Provide the (x, y) coordinate of the cell's center where the given text is located.  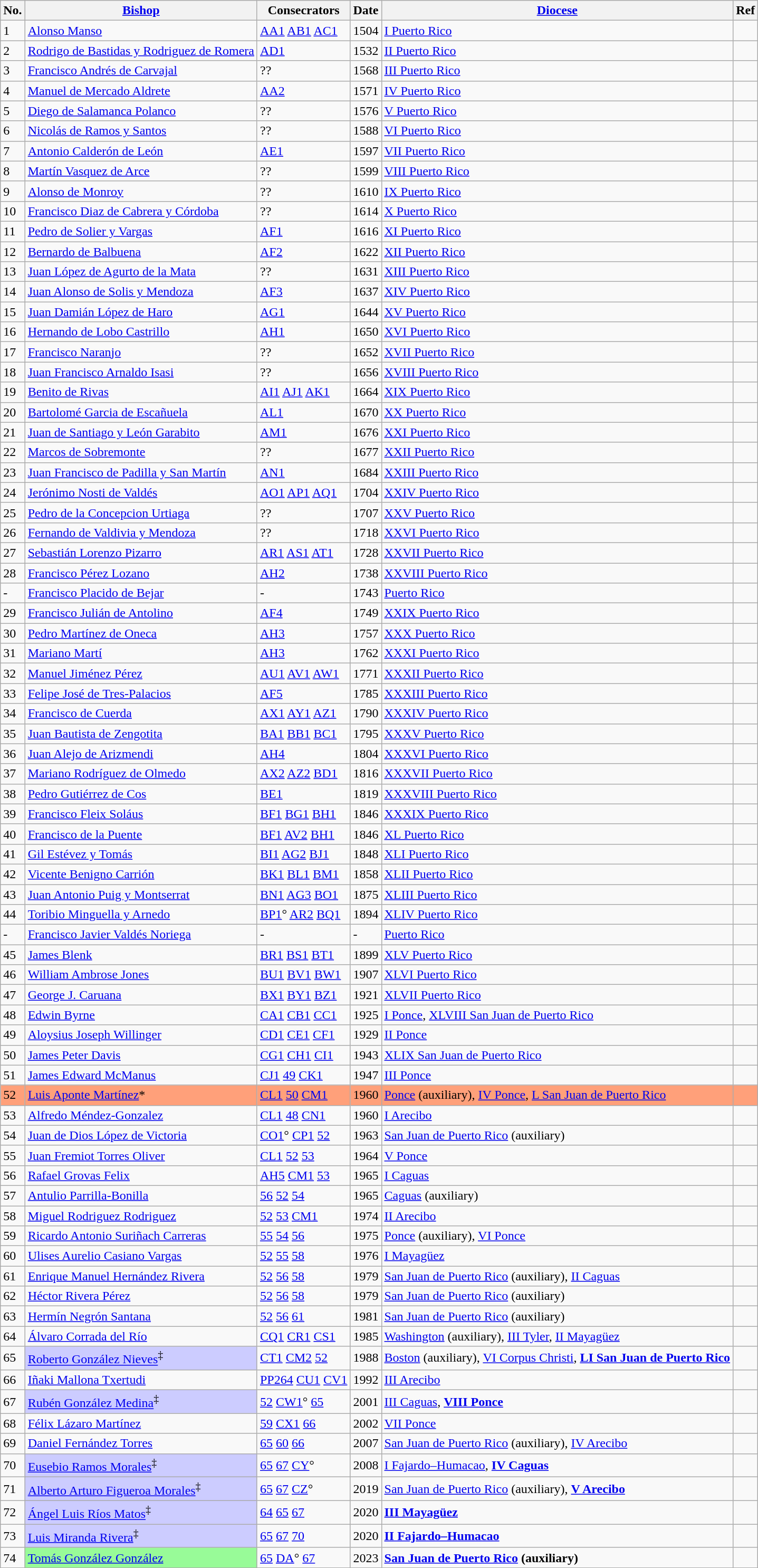
1981 (366, 1316)
73 (13, 1536)
CL1 52 53 (303, 1155)
William Ambrose Jones (141, 975)
Caguas (auxiliary) (557, 1195)
2008 (366, 1465)
1894 (366, 915)
CQ1 CR1 CS1 (303, 1336)
Ulises Aurelio Casiano Vargas (141, 1256)
Ricardo Antonio Suriñach Carreras (141, 1236)
11 (13, 231)
1976 (366, 1256)
AE1 (303, 151)
BE1 (303, 794)
1790 (366, 714)
5 (13, 111)
XIX Puerto Rico (557, 392)
VI Puerto Rico (557, 131)
2 (13, 51)
II Ponce (557, 1035)
Juan Francisco Arnaldo Isasi (141, 372)
1637 (366, 292)
III Caguas, VIII Ponce (557, 1402)
1875 (366, 895)
1664 (366, 392)
Juan Damián López de Haro (141, 312)
James Blenk (141, 955)
23 (13, 472)
56 52 54 (303, 1195)
27 (13, 553)
X Puerto Rico (557, 211)
43 (13, 895)
AO1 AP1 AQ1 (303, 492)
64 65 67 (303, 1513)
Pedro Martínez de Oneca (141, 633)
52 55 58 (303, 1256)
Juan Antonio Puig y Montserrat (141, 895)
XXIV Puerto Rico (557, 492)
XLIV Puerto Rico (557, 915)
AU1 AV1 AW1 (303, 673)
53 (13, 1115)
Francisco Andrés de Carvajal (141, 71)
XVIII Puerto Rico (557, 372)
AG1 (303, 312)
Juan de Santiago y León Garabito (141, 432)
1749 (366, 613)
1656 (366, 372)
Alfredo Méndez-Gonzalez (141, 1115)
XXII Puerto Rico (557, 452)
I Fajardo–Humacao, IV Caguas (557, 1465)
1988 (366, 1358)
32 (13, 673)
17 (13, 352)
40 (13, 834)
1622 (366, 252)
Fernando de Valdivia y Mendoza (141, 533)
1738 (366, 573)
Juan López de Agurto de la Mata (141, 272)
Luis Miranda Rivera‡ (141, 1536)
Manuel Jiménez Pérez (141, 673)
Luis Aponte Martínez* (141, 1095)
XLIX San Juan de Puerto Rico (557, 1055)
Edwin Byrne (141, 1015)
CG1 CH1 CI1 (303, 1055)
BP1° AR2 BQ1 (303, 915)
35 (13, 734)
1597 (366, 151)
1704 (366, 492)
60 (13, 1256)
I Mayagüez (557, 1256)
1670 (366, 412)
Juan Alonso de Solis y Mendoza (141, 292)
65 DA° 67 (303, 1557)
AF2 (303, 252)
BX1 BY1 BZ1 (303, 995)
VII Ponce (557, 1423)
AR1 AS1 AT1 (303, 553)
1610 (366, 191)
Toribio Minguella y Arnedo (141, 915)
II Puerto Rico (557, 51)
34 (13, 714)
61 (13, 1276)
10 (13, 211)
54 (13, 1135)
Iñaki Mallona Txertudi (141, 1380)
Héctor Rivera Pérez (141, 1296)
AM1 (303, 432)
72 (13, 1513)
64 (13, 1336)
52 CW1° 65 (303, 1402)
Diocese (557, 11)
57 (13, 1195)
XLV Puerto Rico (557, 955)
Pedro Gutiérrez de Cos (141, 794)
1650 (366, 332)
Date (366, 11)
XXIII Puerto Rico (557, 472)
XV Puerto Rico (557, 312)
2023 (366, 1557)
67 (13, 1402)
69 (13, 1443)
1571 (366, 91)
Juan de Dios López de Victoria (141, 1135)
51 (13, 1075)
25 (13, 512)
22 (13, 452)
XXIX Puerto Rico (557, 613)
1858 (366, 874)
II Arecibo (557, 1215)
Felipe José de Tres-Palacios (141, 693)
Vicente Benigno Carrión (141, 874)
Sebastián Lorenzo Pizarro (141, 553)
Daniel Fernández Torres (141, 1443)
20 (13, 412)
AA1 AB1 AC1 (303, 31)
1985 (366, 1336)
Alonso de Monroy (141, 191)
Rafael Grovas Felix (141, 1175)
2019 (366, 1489)
XXXIX Puerto Rico (557, 814)
1757 (366, 633)
AF4 (303, 613)
CO1° CP1 52 (303, 1135)
AH5 CM1 53 (303, 1175)
55 54 56 (303, 1236)
50 (13, 1055)
V Puerto Rico (557, 111)
47 (13, 995)
XLIII Puerto Rico (557, 895)
1974 (366, 1215)
Francisco de la Puente (141, 834)
XXXV Puerto Rico (557, 734)
XXXVII Puerto Rico (557, 774)
1676 (366, 432)
AX1 AY1 AZ1 (303, 714)
1743 (366, 593)
1762 (366, 653)
AF3 (303, 292)
65 67 70 (303, 1536)
18 (13, 372)
1684 (366, 472)
1728 (366, 553)
30 (13, 633)
AH1 (303, 332)
Roberto González Nieves‡ (141, 1358)
1631 (366, 272)
James Edward McManus (141, 1075)
44 (13, 915)
63 (13, 1316)
68 (13, 1423)
66 (13, 1380)
George J. Caruana (141, 995)
1771 (366, 673)
6 (13, 131)
1616 (366, 231)
19 (13, 392)
XXXII Puerto Rico (557, 673)
VIII Puerto Rico (557, 171)
37 (13, 774)
48 (13, 1015)
BA1 BB1 BC1 (303, 734)
III Ponce (557, 1075)
Alberto Arturo Figueroa Morales‡ (141, 1489)
52 56 61 (303, 1316)
AF5 (303, 693)
1899 (366, 955)
CL1 48 CN1 (303, 1115)
BF1 BG1 BH1 (303, 814)
46 (13, 975)
Hermín Negrón Santana (141, 1316)
1992 (366, 1380)
AA2 (303, 91)
21 (13, 432)
Manuel de Mercado Aldrete (141, 91)
Pedro de Solier y Vargas (141, 231)
II Fajardo–Humacao (557, 1536)
1963 (366, 1135)
Antulio Parrilla-Bonilla (141, 1195)
39 (13, 814)
1816 (366, 774)
16 (13, 332)
1718 (366, 533)
XXXIII Puerto Rico (557, 693)
1614 (366, 211)
I Puerto Rico (557, 31)
XXXI Puerto Rico (557, 653)
74 (13, 1557)
58 (13, 1215)
IX Puerto Rico (557, 191)
Eusebio Ramos Morales‡ (141, 1465)
1975 (366, 1236)
Francisco Javier Valdés Noriega (141, 935)
1599 (366, 171)
AD1 (303, 51)
Francisco Placido de Bejar (141, 593)
1921 (366, 995)
56 (13, 1175)
Alonso Manso (141, 31)
1907 (366, 975)
45 (13, 955)
41 (13, 854)
Mariano Martí (141, 653)
Hernando de Lobo Castrillo (141, 332)
1943 (366, 1055)
XXI Puerto Rico (557, 432)
Álvaro Corrada del Río (141, 1336)
12 (13, 252)
XXV Puerto Rico (557, 512)
XVI Puerto Rico (557, 332)
Washington (auxiliary), III Tyler, II Mayagüez (557, 1336)
62 (13, 1296)
BF1 AV2 BH1 (303, 834)
AI1 AJ1 AK1 (303, 392)
I Arecibo (557, 1115)
III Mayagüez (557, 1513)
XXVI Puerto Rico (557, 533)
XXXVIII Puerto Rico (557, 794)
Pedro de la Concepcion Urtiaga (141, 512)
2001 (366, 1402)
1568 (366, 71)
Rodrigo de Bastidas y Rodriguez de Romera (141, 51)
AF1 (303, 231)
CL1 50 CM1 (303, 1095)
XI Puerto Rico (557, 231)
Juan Fremiot Torres Oliver (141, 1155)
Ponce (auxiliary), VI Ponce (557, 1236)
Ref (746, 11)
1644 (366, 312)
3 (13, 71)
PP264 CU1 CV1 (303, 1380)
James Peter Davis (141, 1055)
1652 (366, 352)
Gil Estévez y Tomás (141, 854)
XXVII Puerto Rico (557, 553)
AX2 AZ2 BD1 (303, 774)
59 CX1 66 (303, 1423)
XII Puerto Rico (557, 252)
1795 (366, 734)
San Juan de Puerto Rico (auxiliary), II Caguas (557, 1276)
V Ponce (557, 1155)
52 (13, 1095)
Rubén González Medina‡ (141, 1402)
Francisco Diaz de Cabrera y Córdoba (141, 211)
Diego de Salamanca Polanco (141, 111)
Ángel Luis Ríos Matos‡ (141, 1513)
I Caguas (557, 1175)
BU1 BV1 BW1 (303, 975)
1785 (366, 693)
BI1 AG2 BJ1 (303, 854)
65 (13, 1358)
Tomás González González (141, 1557)
No. (13, 11)
XVII Puerto Rico (557, 352)
14 (13, 292)
I Ponce, XLVIII San Juan de Puerto Rico (557, 1015)
24 (13, 492)
1532 (366, 51)
59 (13, 1236)
1588 (366, 131)
Juan Bautista de Zengotita (141, 734)
Mariano Rodríguez de Olmedo (141, 774)
XIII Puerto Rico (557, 272)
CJ1 49 CK1 (303, 1075)
XX Puerto Rico (557, 412)
70 (13, 1465)
AN1 (303, 472)
San Juan de Puerto Rico (auxiliary), V Arecibo (557, 1489)
Ponce (auxiliary), IV Ponce, L San Juan de Puerto Rico (557, 1095)
XL Puerto Rico (557, 834)
26 (13, 533)
XXXIV Puerto Rico (557, 714)
36 (13, 754)
AH4 (303, 754)
2002 (366, 1423)
Francisco Fleix Soláus (141, 814)
1707 (366, 512)
1925 (366, 1015)
IV Puerto Rico (557, 91)
Enrique Manuel Hernández Rivera (141, 1276)
III Arecibo (557, 1380)
III Puerto Rico (557, 71)
XLVI Puerto Rico (557, 975)
Aloysius Joseph Willinger (141, 1035)
Francisco Naranjo (141, 352)
Boston (auxiliary), VI Corpus Christi, LI San Juan de Puerto Rico (557, 1358)
1947 (366, 1075)
1929 (366, 1035)
XLI Puerto Rico (557, 854)
52 53 CM1 (303, 1215)
Benito de Rivas (141, 392)
BR1 BS1 BT1 (303, 955)
1677 (366, 452)
Bernardo de Balbuena (141, 252)
1576 (366, 111)
1819 (366, 794)
4 (13, 91)
VII Puerto Rico (557, 151)
33 (13, 693)
BN1 AG3 BO1 (303, 895)
Francisco de Cuerda (141, 714)
Martín Vasquez de Arce (141, 171)
Francisco Pérez Lozano (141, 573)
1848 (366, 854)
2007 (366, 1443)
Juan Francisco de Padilla y San Martín (141, 472)
38 (13, 794)
49 (13, 1035)
Juan Alejo de Arizmendi (141, 754)
Antonio Calderón de León (141, 151)
65 60 66 (303, 1443)
Consecrators (303, 11)
9 (13, 191)
Marcos de Sobremonte (141, 452)
BK1 BL1 BM1 (303, 874)
8 (13, 171)
CA1 CB1 CC1 (303, 1015)
Bishop (141, 11)
42 (13, 874)
1 (13, 31)
Francisco Julián de Antolino (141, 613)
CD1 CE1 CF1 (303, 1035)
Miguel Rodriguez Rodriguez (141, 1215)
1964 (366, 1155)
Félix Lázaro Martínez (141, 1423)
Jerónimo Nosti de Valdés (141, 492)
Bartolomé Garcia de Escañuela (141, 412)
AH2 (303, 573)
San Juan de Puerto Rico (auxiliary), IV Arecibo (557, 1443)
7 (13, 151)
15 (13, 312)
AL1 (303, 412)
XLII Puerto Rico (557, 874)
28 (13, 573)
55 (13, 1155)
1504 (366, 31)
Nicolás de Ramos y Santos (141, 131)
CT1 CM2 52 (303, 1358)
65 67 CZ° (303, 1489)
29 (13, 613)
XXVIII Puerto Rico (557, 573)
13 (13, 272)
71 (13, 1489)
XXXVI Puerto Rico (557, 754)
1804 (366, 754)
XXX Puerto Rico (557, 633)
31 (13, 653)
XLVII Puerto Rico (557, 995)
65 67 CY° (303, 1465)
XIV Puerto Rico (557, 292)
